Extract the (x, y) coordinate from the center of the cell holding the provided text.  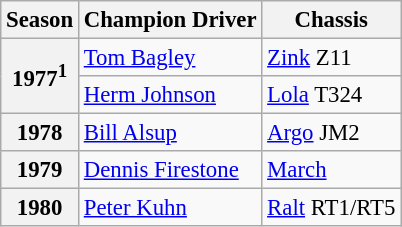
Bill Alsup (170, 133)
1979 (40, 170)
Chassis (332, 20)
March (332, 170)
Ralt RT1/RT5 (332, 208)
Argo JM2 (332, 133)
1978 (40, 133)
Champion Driver (170, 20)
Zink Z11 (332, 58)
19771 (40, 76)
Peter Kuhn (170, 208)
Herm Johnson (170, 95)
Tom Bagley (170, 58)
1980 (40, 208)
Season (40, 20)
Lola T324 (332, 95)
Dennis Firestone (170, 170)
